Search for the cell housing the specified text and yield its [x, y] center coordinate. 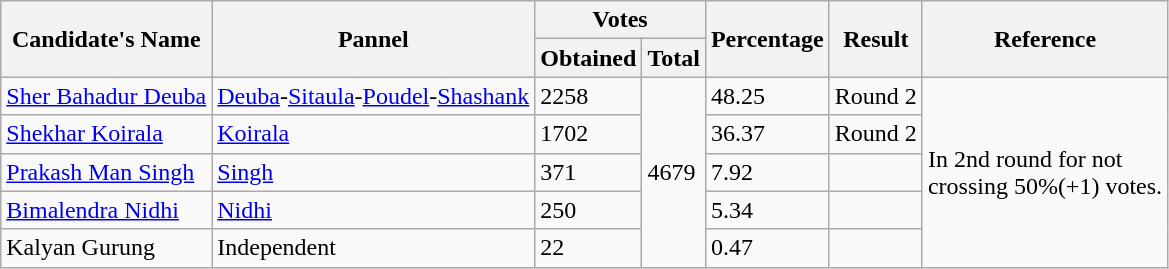
In 2nd round for notcrossing 50%(+1) votes. [1044, 172]
Percentage [767, 39]
4679 [674, 172]
Deuba-Sitaula-Poudel-Shashank [374, 96]
1702 [588, 134]
0.47 [767, 248]
Candidate's Name [106, 39]
Votes [620, 20]
Result [876, 39]
Singh [374, 172]
Koirala [374, 134]
5.34 [767, 210]
Nidhi [374, 210]
2258 [588, 96]
250 [588, 210]
Total [674, 58]
Reference [1044, 39]
Bimalendra Nidhi [106, 210]
Pannel [374, 39]
7.92 [767, 172]
Independent [374, 248]
371 [588, 172]
Shekhar Koirala [106, 134]
Kalyan Gurung [106, 248]
36.37 [767, 134]
48.25 [767, 96]
Obtained [588, 58]
Prakash Man Singh [106, 172]
22 [588, 248]
Sher Bahadur Deuba [106, 96]
